Detect which cell encompasses the target text, then output its [x, y] center coordinate. 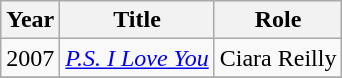
Year [30, 20]
Ciara Reilly [278, 58]
Role [278, 20]
2007 [30, 58]
P.S. I Love You [137, 58]
Title [137, 20]
